Scan for the cell matching the given text and deliver its (x, y) coordinate at center. 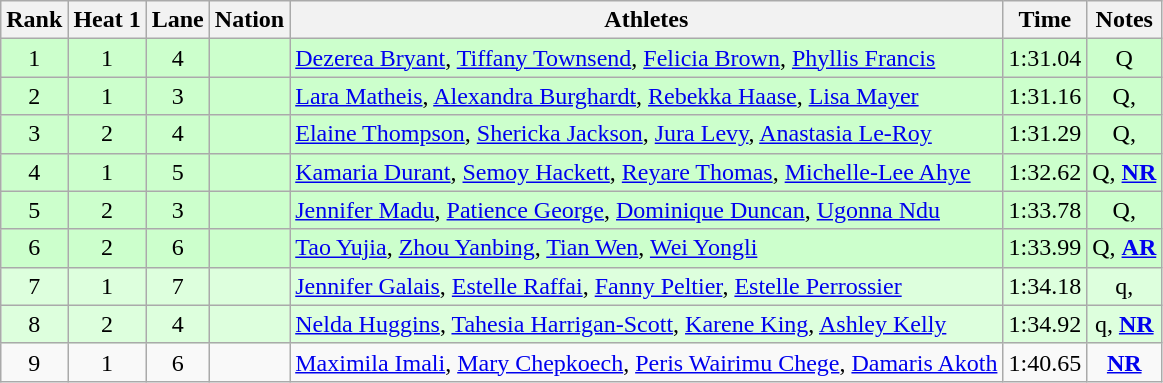
Jennifer Galais, Estelle Raffai, Fanny Peltier, Estelle Perrossier (646, 286)
1:32.62 (1045, 172)
Lara Matheis, Alexandra Burghardt, Rebekka Haase, Lisa Mayer (646, 96)
Tao Yujia, Zhou Yanbing, Tian Wen, Wei Yongli (646, 248)
1:33.78 (1045, 210)
Lane (178, 20)
Kamaria Durant, Semoy Hackett, Reyare Thomas, Michelle-Lee Ahye (646, 172)
Q (1124, 58)
Elaine Thompson, Shericka Jackson, Jura Levy, Anastasia Le-Roy (646, 134)
Nelda Huggins, Tahesia Harrigan-Scott, Karene King, Ashley Kelly (646, 324)
Dezerea Bryant, Tiffany Townsend, Felicia Brown, Phyllis Francis (646, 58)
Rank (34, 20)
1:31.04 (1045, 58)
1:40.65 (1045, 362)
1:34.18 (1045, 286)
q, NR (1124, 324)
Athletes (646, 20)
8 (34, 324)
Nation (249, 20)
1:33.99 (1045, 248)
q, (1124, 286)
Q, NR (1124, 172)
Notes (1124, 20)
NR (1124, 362)
Jennifer Madu, Patience George, Dominique Duncan, Ugonna Ndu (646, 210)
1:34.92 (1045, 324)
Time (1045, 20)
Maximila Imali, Mary Chepkoech, Peris Wairimu Chege, Damaris Akoth (646, 362)
1:31.29 (1045, 134)
Q, AR (1124, 248)
1:31.16 (1045, 96)
9 (34, 362)
Heat 1 (107, 20)
